Pinpoint the cell where the given text exists, returning its (X, Y) midpoint coordinate. 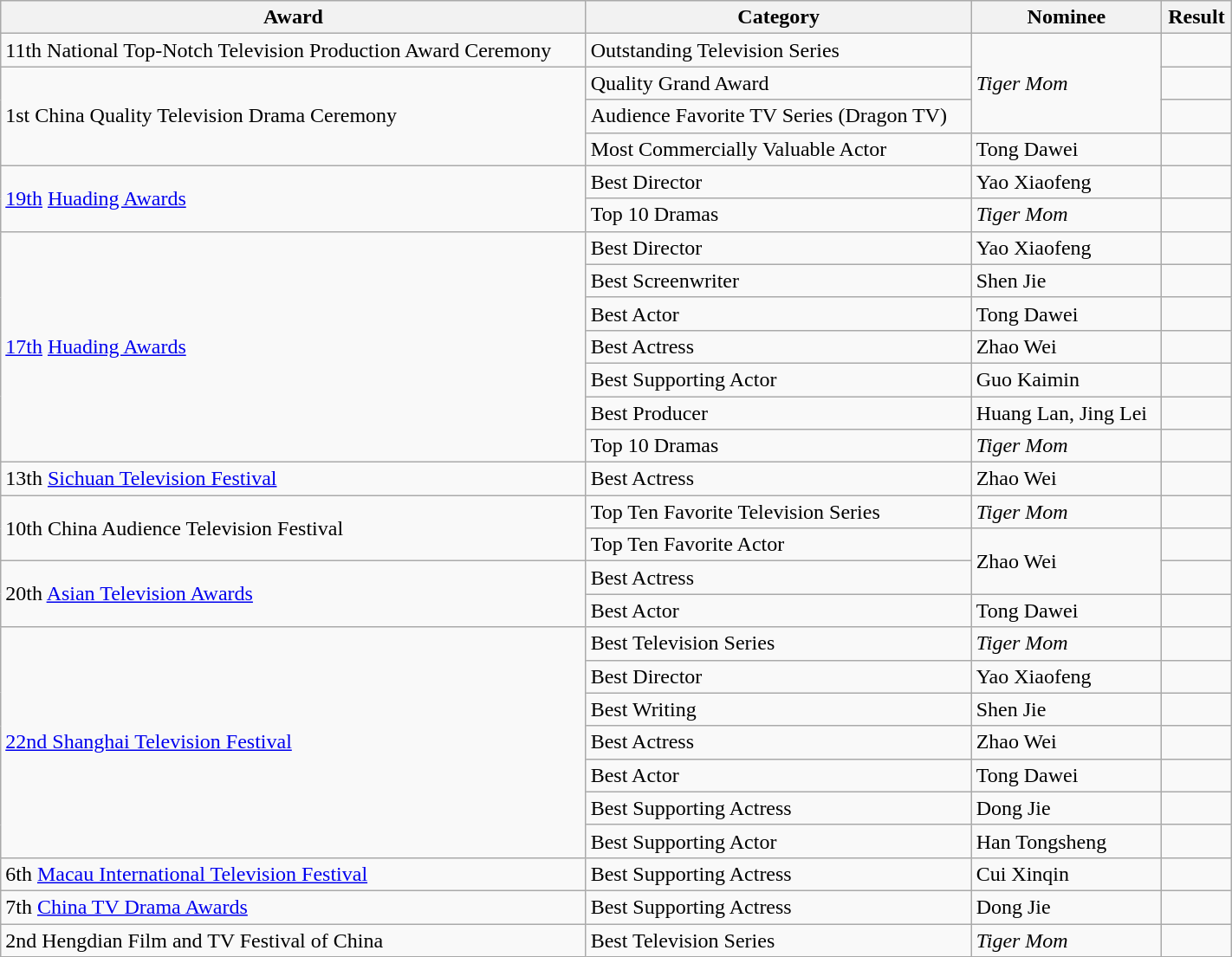
11th National Top-Notch Television Production Award Ceremony (293, 50)
17th Huading Awards (293, 346)
7th China TV Drama Awards (293, 907)
10th China Audience Television Festival (293, 528)
Award (293, 17)
Category (778, 17)
22nd Shanghai Television Festival (293, 742)
20th Asian Television Awards (293, 594)
Quality Grand Award (778, 83)
13th Sichuan Television Festival (293, 479)
Best Writing (778, 709)
Cui Xinqin (1067, 874)
2nd Hengdian Film and TV Festival of China (293, 940)
Audience Favorite TV Series (Dragon TV) (778, 116)
Result (1197, 17)
Han Tongsheng (1067, 841)
Nominee (1067, 17)
Guo Kaimin (1067, 379)
Huang Lan, Jing Lei (1067, 413)
Outstanding Television Series (778, 50)
1st China Quality Television Drama Ceremony (293, 116)
Best Screenwriter (778, 281)
Top Ten Favorite Actor (778, 545)
Top Ten Favorite Television Series (778, 512)
19th Huading Awards (293, 198)
6th Macau International Television Festival (293, 874)
Best Producer (778, 413)
Most Commercially Valuable Actor (778, 149)
